Output the (x, y) coordinate of the center of the cell containing the given text.  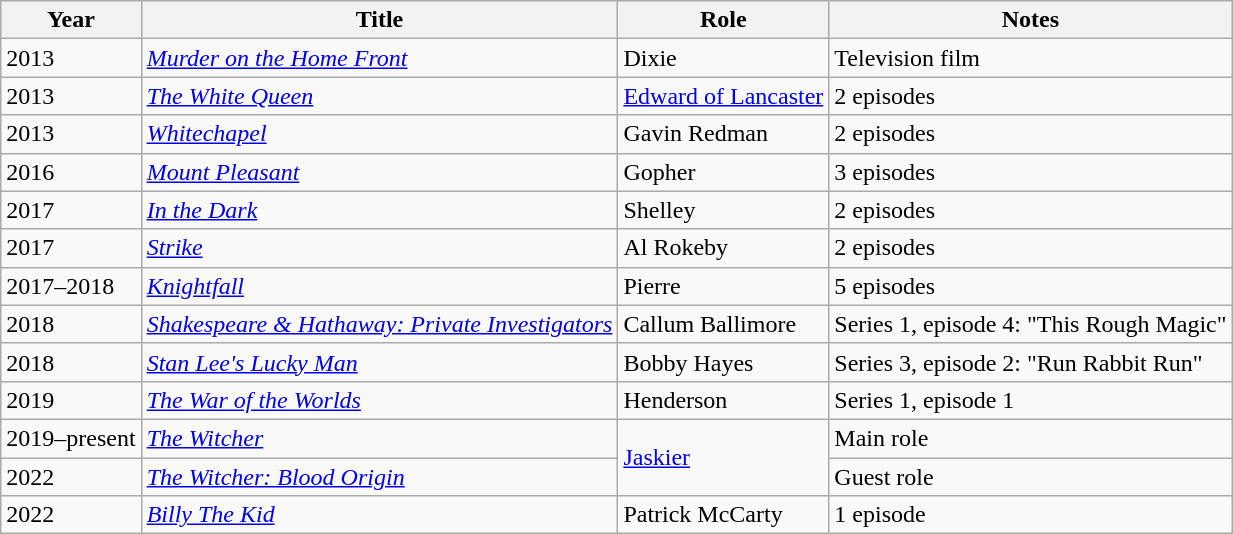
Al Rokeby (724, 248)
Television film (1030, 58)
Strike (380, 248)
5 episodes (1030, 286)
Year (71, 20)
Pierre (724, 286)
Shelley (724, 210)
2019–present (71, 438)
Shakespeare & Hathaway: Private Investigators (380, 324)
Whitechapel (380, 134)
1 episode (1030, 515)
The Witcher (380, 438)
Gopher (724, 172)
The Witcher: Blood Origin (380, 477)
Mount Pleasant (380, 172)
Guest role (1030, 477)
Stan Lee's Lucky Man (380, 362)
Series 1, episode 4: "This Rough Magic" (1030, 324)
Callum Ballimore (724, 324)
The War of the Worlds (380, 400)
Bobby Hayes (724, 362)
Notes (1030, 20)
Murder on the Home Front (380, 58)
Series 1, episode 1 (1030, 400)
Patrick McCarty (724, 515)
Gavin Redman (724, 134)
Main role (1030, 438)
Billy The Kid (380, 515)
Jaskier (724, 457)
2016 (71, 172)
Edward of Lancaster (724, 96)
Knightfall (380, 286)
3 episodes (1030, 172)
Dixie (724, 58)
Series 3, episode 2: "Run Rabbit Run" (1030, 362)
Title (380, 20)
The White Queen (380, 96)
Role (724, 20)
Henderson (724, 400)
In the Dark (380, 210)
2019 (71, 400)
2017–2018 (71, 286)
